Capture the cell that displays the provided text and extract its (X, Y) central coordinate. 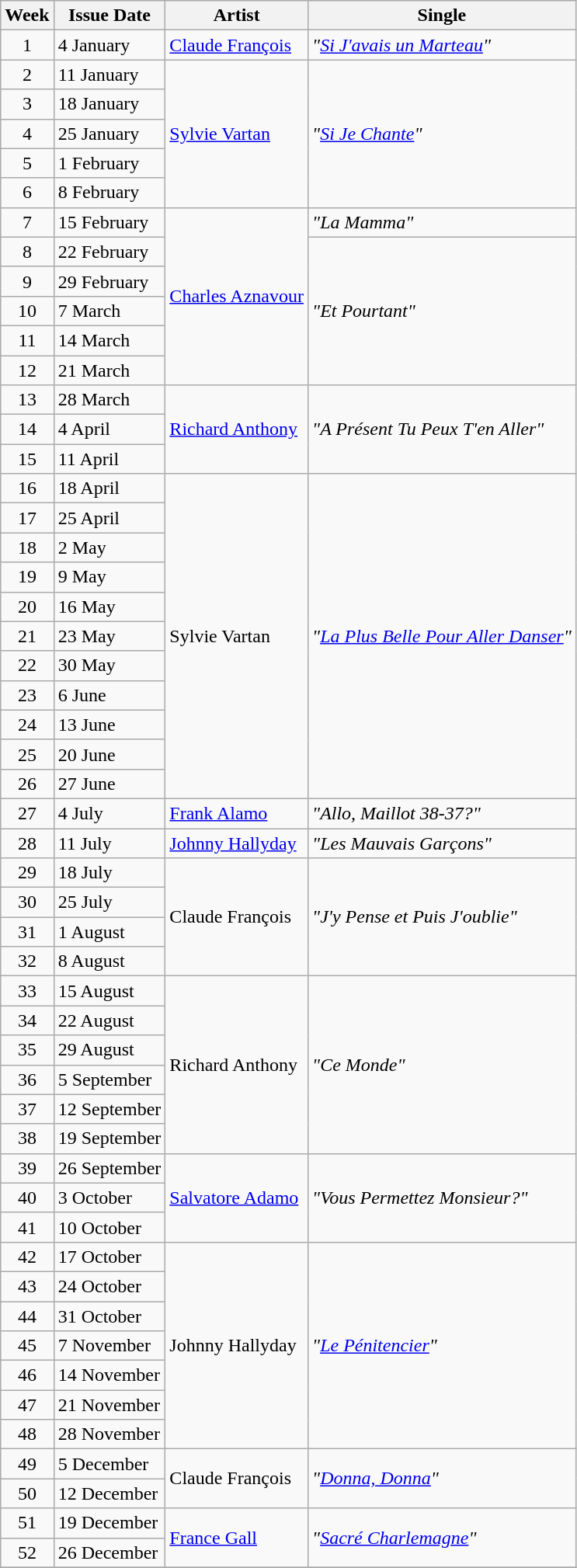
"Les Mauvais Garçons" (443, 843)
Charles Aznavour (237, 296)
26 (27, 784)
31 (27, 932)
24 (27, 725)
48 (27, 1434)
14 November (109, 1375)
17 (27, 518)
12 December (109, 1493)
22 February (109, 252)
27 June (109, 784)
16 (27, 488)
19 September (109, 1139)
49 (27, 1464)
25 April (109, 518)
37 (27, 1109)
50 (27, 1493)
4 July (109, 813)
"La Mamma" (443, 222)
10 October (109, 1227)
2 May (109, 548)
12 (27, 370)
9 May (109, 577)
28 March (109, 400)
22 August (109, 1020)
"A Présent Tu Peux T'en Aller" (443, 429)
29 (27, 873)
7 November (109, 1346)
44 (27, 1316)
Issue Date (109, 16)
21 November (109, 1405)
5 September (109, 1080)
26 September (109, 1168)
38 (27, 1139)
"Vous Permettez Monsieur?" (443, 1198)
25 January (109, 134)
30 May (109, 666)
"Et Pourtant" (443, 311)
1 August (109, 932)
"Si J'avais un Marteau" (443, 45)
4 (27, 134)
5 (27, 163)
"Ce Monde" (443, 1065)
4 January (109, 45)
28 (27, 843)
29 August (109, 1050)
France Gall (237, 1538)
"Sacré Charlemagne" (443, 1538)
18 (27, 548)
25 July (109, 902)
6 (27, 193)
9 (27, 281)
13 (27, 400)
3 October (109, 1198)
22 (27, 666)
15 February (109, 222)
35 (27, 1050)
3 (27, 104)
28 November (109, 1434)
2 (27, 75)
23 May (109, 636)
51 (27, 1523)
7 March (109, 311)
18 April (109, 488)
20 June (109, 754)
"J'y Pense et Puis J'oublie" (443, 917)
15 (27, 459)
21 (27, 636)
46 (27, 1375)
36 (27, 1080)
12 September (109, 1109)
19 December (109, 1523)
30 (27, 902)
18 January (109, 104)
4 April (109, 429)
11 April (109, 459)
41 (27, 1227)
11 July (109, 843)
14 March (109, 340)
Artist (237, 16)
15 August (109, 991)
8 February (109, 193)
45 (27, 1346)
33 (27, 991)
31 October (109, 1316)
1 February (109, 163)
34 (27, 1020)
"Si Je Chante" (443, 134)
18 July (109, 873)
Single (443, 16)
8 August (109, 961)
26 December (109, 1552)
8 (27, 252)
21 March (109, 370)
52 (27, 1552)
"Allo, Maillot 38-37?" (443, 813)
24 October (109, 1286)
"Le Pénitencier" (443, 1345)
11 January (109, 75)
16 May (109, 607)
6 June (109, 695)
Frank Alamo (237, 813)
25 (27, 754)
14 (27, 429)
20 (27, 607)
"La Plus Belle Pour Aller Danser" (443, 637)
"Donna, Donna" (443, 1479)
10 (27, 311)
1 (27, 45)
19 (27, 577)
17 October (109, 1257)
29 February (109, 281)
39 (27, 1168)
40 (27, 1198)
13 June (109, 725)
Salvatore Adamo (237, 1198)
47 (27, 1405)
32 (27, 961)
42 (27, 1257)
43 (27, 1286)
11 (27, 340)
7 (27, 222)
Week (27, 16)
23 (27, 695)
5 December (109, 1464)
27 (27, 813)
